Identify which cell holds the provided text, then report its (X, Y) central coordinate. 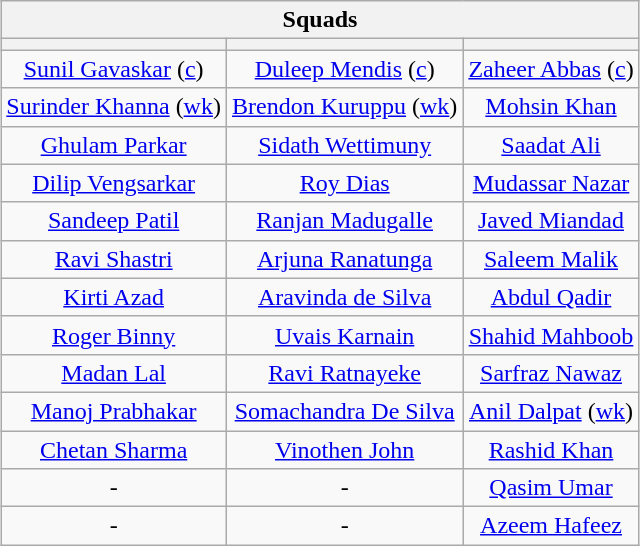
Roy Dias (344, 183)
Azeem Hafeez (551, 526)
Manoj Prabhakar (114, 411)
Ranjan Madugalle (344, 221)
Surinder Khanna (wk) (114, 107)
Sunil Gavaskar (c) (114, 69)
Saadat Ali (551, 145)
Qasim Umar (551, 488)
Rashid Khan (551, 449)
Uvais Karnain (344, 335)
Dilip Vengsarkar (114, 183)
Sidath Wettimuny (344, 145)
Chetan Sharma (114, 449)
Sarfraz Nawaz (551, 373)
Saleem Malik (551, 259)
Somachandra De Silva (344, 411)
Ghulam Parkar (114, 145)
Mudassar Nazar (551, 183)
Zaheer Abbas (c) (551, 69)
Aravinda de Silva (344, 297)
Vinothen John (344, 449)
Anil Dalpat (wk) (551, 411)
Shahid Mahboob (551, 335)
Duleep Mendis (c) (344, 69)
Kirti Azad (114, 297)
Madan Lal (114, 373)
Mohsin Khan (551, 107)
Ravi Ratnayeke (344, 373)
Squads (320, 20)
Sandeep Patil (114, 221)
Javed Miandad (551, 221)
Abdul Qadir (551, 297)
Roger Binny (114, 335)
Brendon Kuruppu (wk) (344, 107)
Arjuna Ranatunga (344, 259)
Ravi Shastri (114, 259)
